Pinpoint the cell where the given text exists, returning its [x, y] midpoint coordinate. 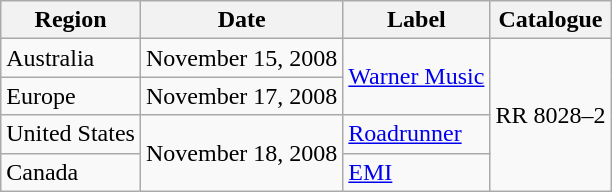
November 17, 2008 [241, 96]
Canada [71, 172]
Date [241, 20]
November 18, 2008 [241, 153]
Roadrunner [416, 134]
Region [71, 20]
Catalogue [550, 20]
RR 8028–2 [550, 115]
Australia [71, 58]
Europe [71, 96]
Label [416, 20]
EMI [416, 172]
United States [71, 134]
November 15, 2008 [241, 58]
Warner Music [416, 77]
